Return the (X, Y) coordinate for the center point of the cell that contains the specified text.  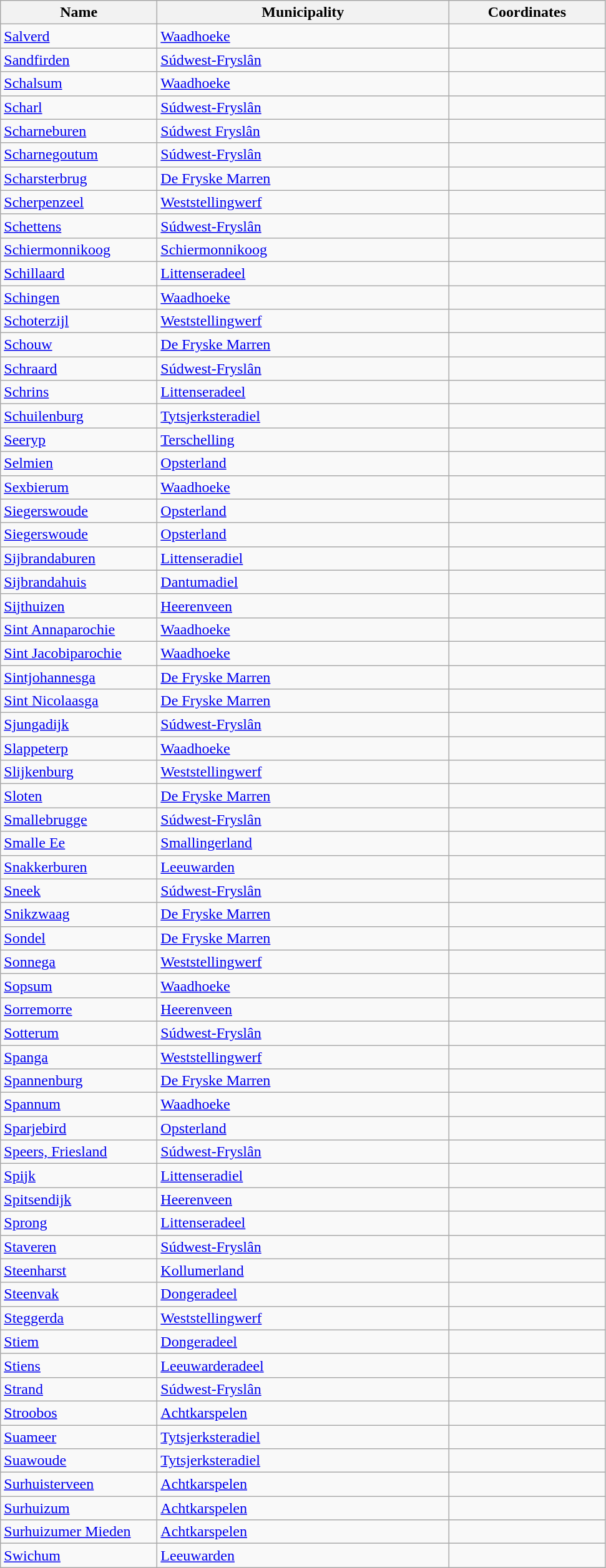
Schalsum (79, 84)
Sparjebird (79, 1128)
Slappeterp (79, 748)
Sopsum (79, 985)
Snakkerburen (79, 867)
Sondel (79, 938)
Stiens (79, 1365)
Sexbierum (79, 487)
Spannum (79, 1105)
Surhuizumer Mieden (79, 1532)
Scharsterbrug (79, 178)
Salverd (79, 36)
Sorremorre (79, 1009)
Name (79, 12)
Surhuizum (79, 1508)
Schraard (79, 369)
Sandfirden (79, 60)
Steenharst (79, 1270)
Sint Nicolaasga (79, 701)
Schoterzijl (79, 321)
Súdwest Fryslân (303, 131)
Spanga (79, 1057)
Leeuwarderadeel (303, 1365)
Sijthuizen (79, 606)
Scharnegoutum (79, 155)
Municipality (303, 12)
Smalle Ee (79, 843)
Sijbrandahuis (79, 582)
Sotterum (79, 1033)
Staveren (79, 1247)
Smallebrugge (79, 820)
Steggerda (79, 1318)
Suameer (79, 1436)
Steenvak (79, 1294)
Terschelling (303, 440)
Surhuisterveen (79, 1484)
Sijbrandaburen (79, 558)
Sprong (79, 1223)
Snikzwaag (79, 914)
Strand (79, 1389)
Stroobos (79, 1413)
Schuilenburg (79, 416)
Sloten (79, 796)
Slijkenburg (79, 772)
Schingen (79, 298)
Sjungadijk (79, 725)
Sneek (79, 891)
Schillaard (79, 273)
Schrins (79, 392)
Suawoude (79, 1461)
Selmien (79, 463)
Schettens (79, 226)
Schouw (79, 345)
Spitsendijk (79, 1199)
Scharl (79, 107)
Stiem (79, 1342)
Dantumadiel (303, 582)
Sint Annaparochie (79, 629)
Sonnega (79, 962)
Spijk (79, 1176)
Seeryp (79, 440)
Spannenburg (79, 1081)
Kollumerland (303, 1270)
Swichum (79, 1556)
Sint Jacobiparochie (79, 653)
Sintjohannesga (79, 677)
Coordinates (527, 12)
Scharneburen (79, 131)
Smallingerland (303, 843)
Speers, Friesland (79, 1152)
Scherpenzeel (79, 202)
